Pinpoint the cell where the given text exists, returning its (x, y) midpoint coordinate. 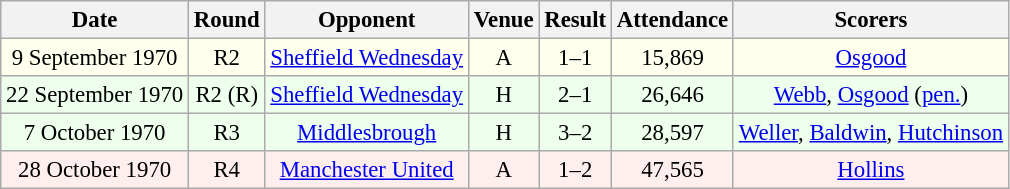
R4 (227, 170)
R3 (227, 133)
26,646 (673, 95)
Attendance (673, 20)
15,869 (673, 58)
Opponent (366, 20)
Hollins (870, 170)
Result (576, 20)
28,597 (673, 133)
Round (227, 20)
R2 (R) (227, 95)
Middlesbrough (366, 133)
Date (95, 20)
1–2 (576, 170)
Weller, Baldwin, Hutchinson (870, 133)
Webb, Osgood (pen.) (870, 95)
Osgood (870, 58)
2–1 (576, 95)
9 September 1970 (95, 58)
28 October 1970 (95, 170)
Scorers (870, 20)
47,565 (673, 170)
7 October 1970 (95, 133)
R2 (227, 58)
3–2 (576, 133)
22 September 1970 (95, 95)
Manchester United (366, 170)
Venue (504, 20)
1–1 (576, 58)
